Capture the cell that displays the provided text and extract its (X, Y) central coordinate. 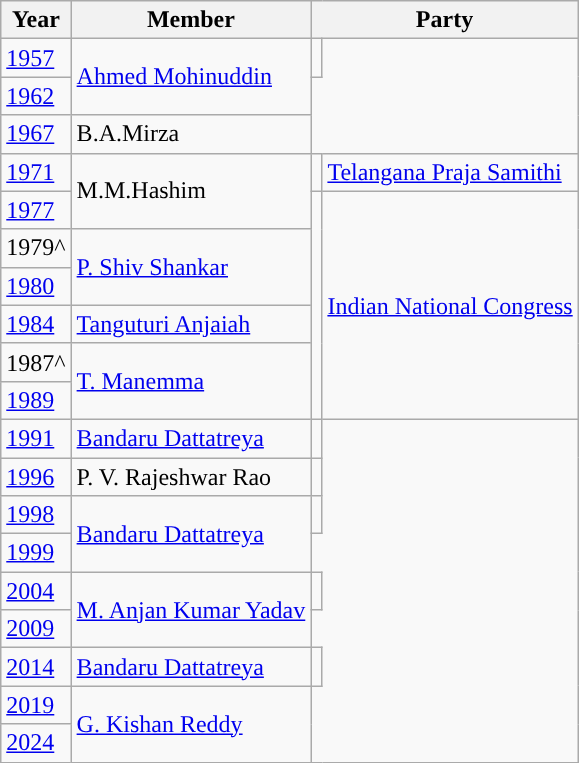
2024 (36, 743)
M.M.Hashim (191, 191)
1999 (36, 553)
T. Manemma (191, 381)
1996 (36, 477)
Ahmed Mohinuddin (191, 77)
P. Shiv Shankar (191, 267)
P. V. Rajeshwar Rao (191, 477)
1957 (36, 58)
2004 (36, 591)
1984 (36, 324)
1962 (36, 96)
2019 (36, 705)
1987^ (36, 362)
1971 (36, 172)
Telangana Praja Samithi (450, 172)
1991 (36, 438)
1977 (36, 210)
2009 (36, 629)
1979^ (36, 248)
M. Anjan Kumar Yadav (191, 610)
Indian National Congress (450, 305)
Party (444, 20)
B.A.Mirza (191, 134)
Tanguturi Anjaiah (191, 324)
Member (191, 20)
1989 (36, 400)
1980 (36, 286)
2014 (36, 667)
G. Kishan Reddy (191, 724)
1998 (36, 515)
Year (36, 20)
1967 (36, 134)
